Determine the (x, y) coordinate at the center of the cell enclosing the given text.  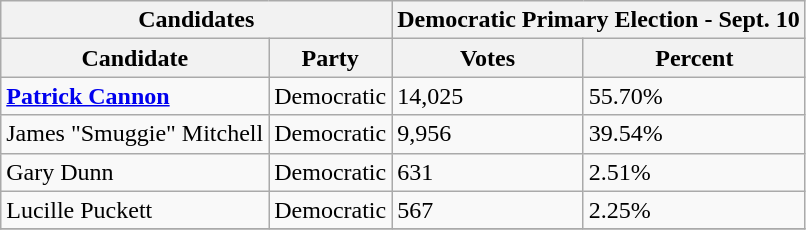
631 (488, 172)
9,956 (488, 134)
2.25% (694, 210)
Votes (488, 58)
Party (330, 58)
14,025 (488, 96)
55.70% (694, 96)
Candidates (196, 20)
Gary Dunn (135, 172)
567 (488, 210)
Democratic Primary Election - Sept. 10 (599, 20)
Lucille Puckett (135, 210)
Candidate (135, 58)
James "Smuggie" Mitchell (135, 134)
Patrick Cannon (135, 96)
Percent (694, 58)
2.51% (694, 172)
39.54% (694, 134)
